Return [x, y] of the center of cell containing provided text 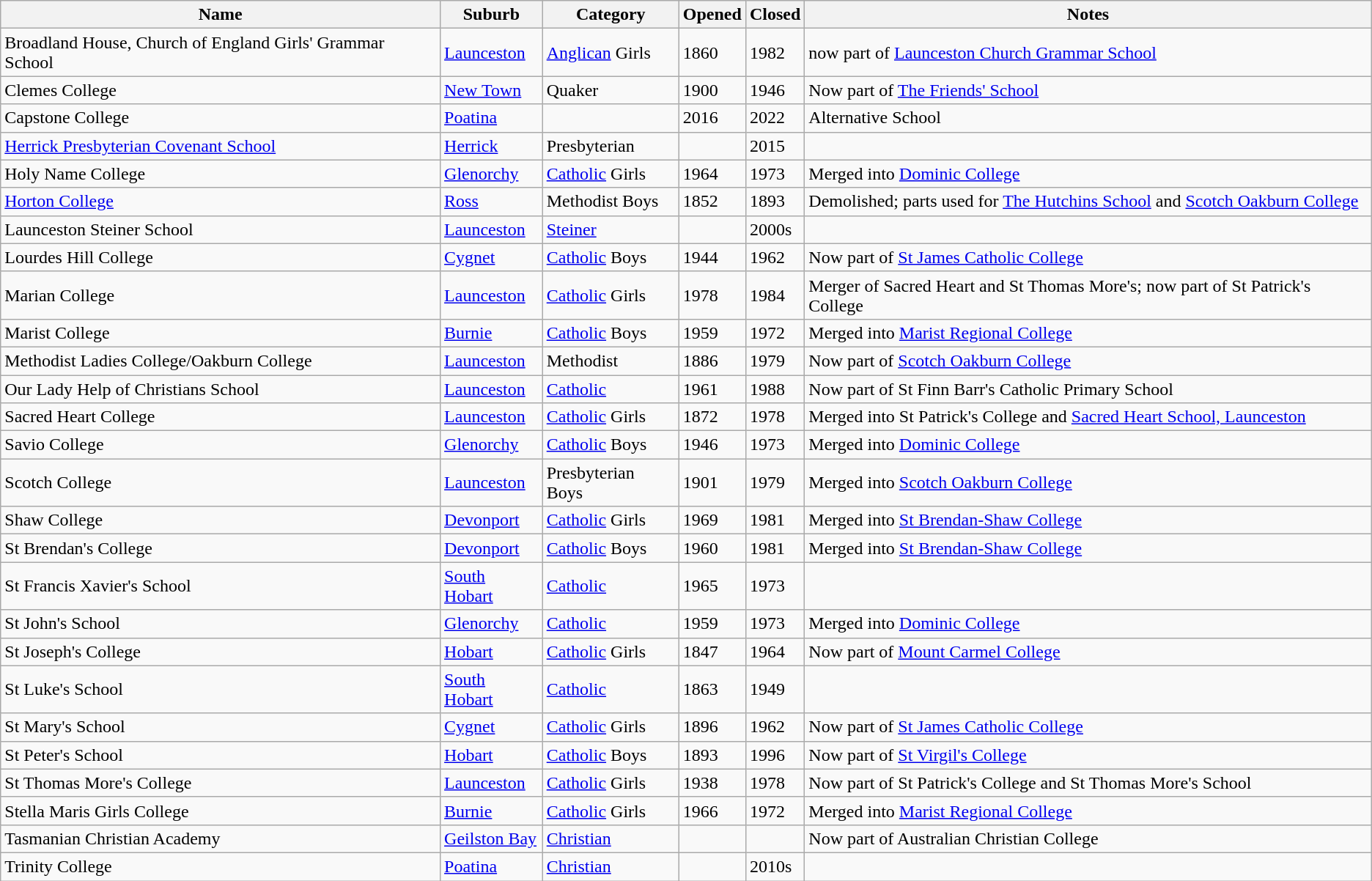
Capstone College [221, 118]
1949 [775, 689]
Closed [775, 15]
St Mary's School [221, 727]
Notes [1088, 15]
St John's School [221, 624]
Merged into Scotch Oakburn College [1088, 482]
Tasmanian Christian Academy [221, 838]
Name [221, 15]
Ross [492, 202]
St Thomas More's College [221, 783]
St Joseph's College [221, 652]
Herrick Presbyterian Covenant School [221, 146]
1863 [712, 689]
Now part of St Finn Barr's Catholic Primary School [1088, 389]
Suburb [492, 15]
1965 [712, 586]
now part of Launceston Church Grammar School [1088, 53]
Category [611, 15]
Alternative School [1088, 118]
Demolished; parts used for The Hutchins School and Scotch Oakburn College [1088, 202]
Now part of Mount Carmel College [1088, 652]
1860 [712, 53]
Herrick [492, 146]
Anglican Girls [611, 53]
Scotch College [221, 482]
1872 [712, 417]
Sacred Heart College [221, 417]
2000s [775, 229]
Now part of Scotch Oakburn College [1088, 361]
Savio College [221, 445]
1938 [712, 783]
1847 [712, 652]
1996 [775, 755]
1988 [775, 389]
Shaw College [221, 520]
Now part of St Patrick's College and St Thomas More's School [1088, 783]
2022 [775, 118]
2016 [712, 118]
Methodist Boys [611, 202]
1961 [712, 389]
Now part of The Friends' School [1088, 90]
1886 [712, 361]
1901 [712, 482]
1896 [712, 727]
Broadland House, Church of England Girls' Grammar School [221, 53]
1960 [712, 548]
1984 [775, 295]
1966 [712, 811]
2010s [775, 866]
Opened [712, 15]
1944 [712, 257]
Clemes College [221, 90]
Horton College [221, 202]
1900 [712, 90]
Stella Maris Girls College [221, 811]
Geilston Bay [492, 838]
1852 [712, 202]
Methodist [611, 361]
Merged into St Patrick's College and Sacred Heart School, Launceston [1088, 417]
St Brendan's College [221, 548]
New Town [492, 90]
Merger of Sacred Heart and St Thomas More's; now part of St Patrick's College [1088, 295]
Marist College [221, 333]
1969 [712, 520]
Quaker [611, 90]
Lourdes Hill College [221, 257]
St Peter's School [221, 755]
St Francis Xavier's School [221, 586]
Methodist Ladies College/Oakburn College [221, 361]
Steiner [611, 229]
St Luke's School [221, 689]
Trinity College [221, 866]
Now part of St Virgil's College [1088, 755]
Presbyterian Boys [611, 482]
Launceston Steiner School [221, 229]
Now part of Australian Christian College [1088, 838]
Marian College [221, 295]
Presbyterian [611, 146]
2015 [775, 146]
1982 [775, 53]
Holy Name College [221, 174]
Our Lady Help of Christians School [221, 389]
